Identify which cell holds the provided text, then report its [x, y] central coordinate. 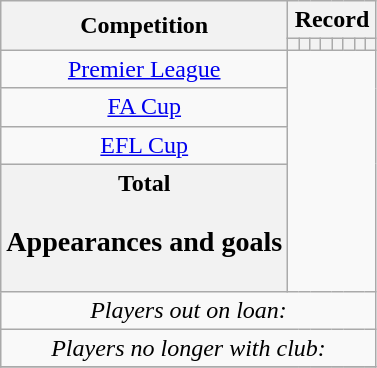
Total Appearances and goals [144, 228]
EFL Cup [144, 145]
FA Cup [144, 107]
Competition [144, 26]
Premier League [144, 69]
Players out on loan: [188, 310]
Record [332, 20]
Players no longer with club: [188, 348]
